Provide the (x, y) coordinate of the cell's center where the given text is located.  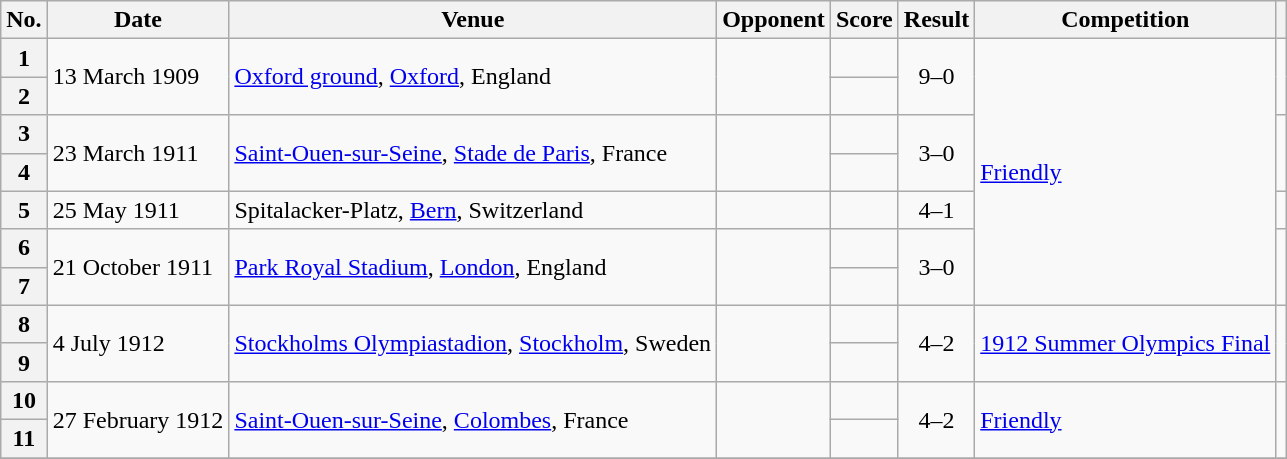
7 (24, 286)
Date (138, 20)
6 (24, 248)
9–0 (936, 77)
27 February 1912 (138, 419)
11 (24, 438)
23 March 1911 (138, 153)
Saint-Ouen-sur-Seine, Colombes, France (473, 419)
13 March 1909 (138, 77)
8 (24, 324)
1 (24, 58)
2 (24, 96)
Opponent (774, 20)
Saint-Ouen-sur-Seine, Stade de Paris, France (473, 153)
4 (24, 172)
10 (24, 400)
Venue (473, 20)
Stockholms Olympiastadion, Stockholm, Sweden (473, 343)
5 (24, 210)
3 (24, 134)
Park Royal Stadium, London, England (473, 267)
4 July 1912 (138, 343)
Competition (1126, 20)
Spitalacker-Platz, Bern, Switzerland (473, 210)
No. (24, 20)
4–1 (936, 210)
1912 Summer Olympics Final (1126, 343)
Oxford ground, Oxford, England (473, 77)
21 October 1911 (138, 267)
25 May 1911 (138, 210)
9 (24, 362)
Score (864, 20)
Result (936, 20)
